Determine the [X, Y] coordinate at the center of the cell enclosing the given text.  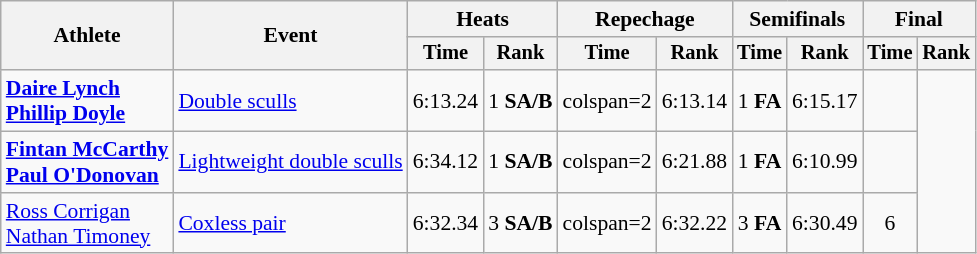
6:34.12 [446, 162]
Daire LynchPhillip Doyle [88, 100]
Double sculls [290, 100]
6:30.49 [824, 224]
6:13.14 [694, 100]
6:32.34 [446, 224]
6:21.88 [694, 162]
3 FA [760, 224]
Repechage [646, 19]
6 [890, 224]
6:13.24 [446, 100]
Event [290, 36]
Final [918, 19]
Fintan McCarthyPaul O'Donovan [88, 162]
Athlete [88, 36]
3 SA/B [520, 224]
Coxless pair [290, 224]
Ross CorriganNathan Timoney [88, 224]
Semifinals [797, 19]
6:10.99 [824, 162]
Lightweight double sculls [290, 162]
6:32.22 [694, 224]
6:15.17 [824, 100]
Heats [483, 19]
